Locate the cell with the specified text and output its [x, y] center coordinate. 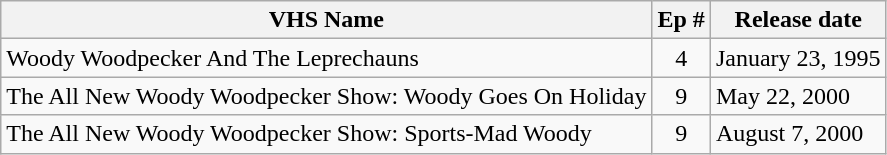
4 [681, 58]
The All New Woody Woodpecker Show: Sports-Mad Woody [326, 134]
January 23, 1995 [798, 58]
May 22, 2000 [798, 96]
Release date [798, 20]
VHS Name [326, 20]
The All New Woody Woodpecker Show: Woody Goes On Holiday [326, 96]
Woody Woodpecker And The Leprechauns [326, 58]
August 7, 2000 [798, 134]
Ep # [681, 20]
